Search for the cell housing the specified text and yield its [X, Y] center coordinate. 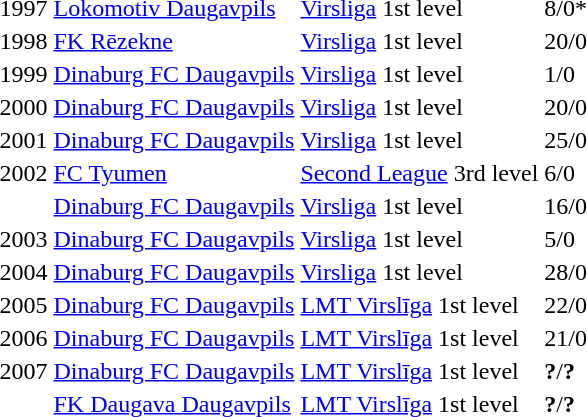
FC Tyumen [174, 173]
FK Rēzekne [174, 41]
Second League 3rd level [420, 173]
